For the text-containing cell, return its midpoint in [X, Y] coordinate format. 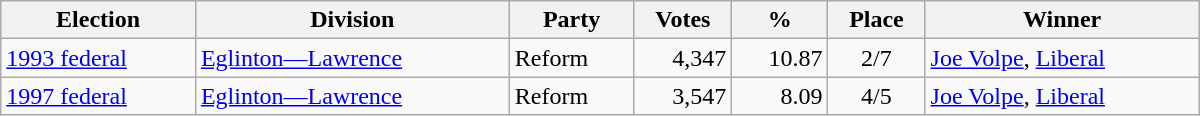
1993 federal [98, 58]
3,547 [683, 96]
Winner [1062, 20]
Place [876, 20]
Division [352, 20]
4/5 [876, 96]
2/7 [876, 58]
10.87 [780, 58]
1997 federal [98, 96]
4,347 [683, 58]
% [780, 20]
Party [572, 20]
Votes [683, 20]
Election [98, 20]
8.09 [780, 96]
